For the text-containing cell, return its midpoint in (X, Y) coordinate format. 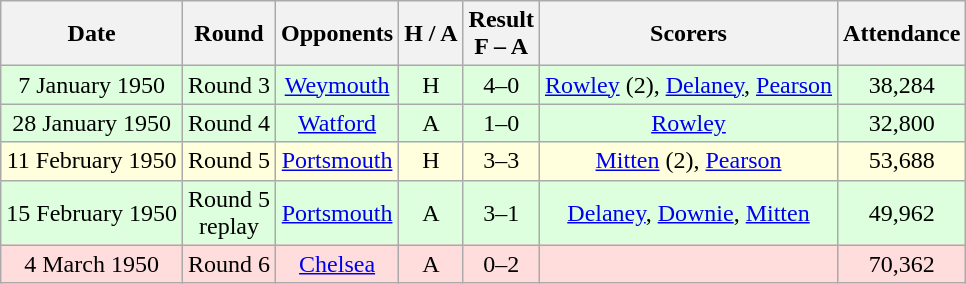
Round 6 (228, 264)
Rowley (688, 123)
Round 5replay (228, 212)
Mitten (2), Pearson (688, 161)
Date (92, 34)
7 January 1950 (92, 85)
H / A (431, 34)
4 March 1950 (92, 264)
Rowley (2), Delaney, Pearson (688, 85)
28 January 1950 (92, 123)
3–3 (501, 161)
Weymouth (338, 85)
Round 3 (228, 85)
70,362 (902, 264)
32,800 (902, 123)
ResultF – A (501, 34)
Round (228, 34)
0–2 (501, 264)
3–1 (501, 212)
15 February 1950 (92, 212)
Opponents (338, 34)
Attendance (902, 34)
Scorers (688, 34)
Round 5 (228, 161)
53,688 (902, 161)
11 February 1950 (92, 161)
Delaney, Downie, Mitten (688, 212)
4–0 (501, 85)
49,962 (902, 212)
Round 4 (228, 123)
Watford (338, 123)
Chelsea (338, 264)
38,284 (902, 85)
1–0 (501, 123)
